Output the [X, Y] coordinate of the center of the cell containing the given text.  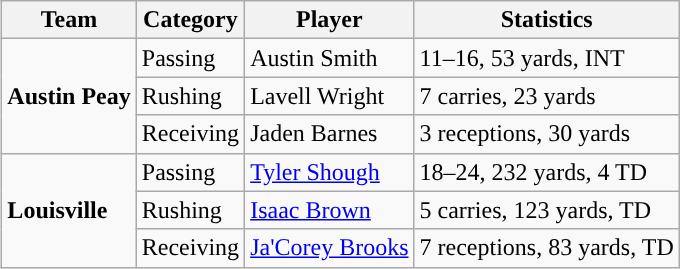
Player [330, 20]
Statistics [546, 20]
Isaac Brown [330, 210]
Louisville [69, 210]
7 carries, 23 yards [546, 96]
Tyler Shough [330, 172]
18–24, 232 yards, 4 TD [546, 172]
Category [190, 20]
5 carries, 123 yards, TD [546, 210]
11–16, 53 yards, INT [546, 58]
Austin Smith [330, 58]
Team [69, 20]
Ja'Corey Brooks [330, 248]
3 receptions, 30 yards [546, 134]
7 receptions, 83 yards, TD [546, 248]
Lavell Wright [330, 96]
Austin Peay [69, 96]
Jaden Barnes [330, 134]
